Find where the given text appears and provide that cell's center as (X, Y) coordinate. 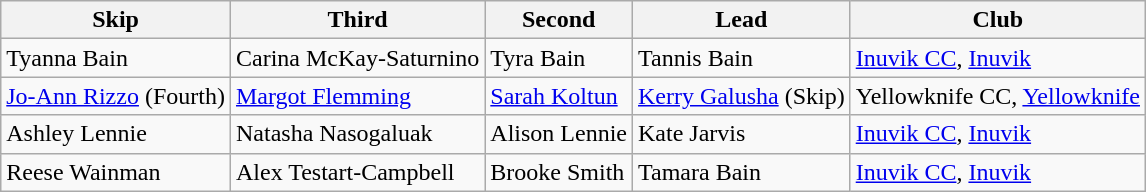
Carina McKay-Saturnino (357, 58)
Lead (742, 20)
Tannis Bain (742, 58)
Sarah Koltun (559, 96)
Alison Lennie (559, 134)
Kerry Galusha (Skip) (742, 96)
Jo-Ann Rizzo (Fourth) (116, 96)
Brooke Smith (559, 172)
Natasha Nasogaluak (357, 134)
Ashley Lennie (116, 134)
Second (559, 20)
Tyanna Bain (116, 58)
Alex Testart-Campbell (357, 172)
Skip (116, 20)
Yellowknife CC, Yellowknife (998, 96)
Club (998, 20)
Reese Wainman (116, 172)
Tyra Bain (559, 58)
Third (357, 20)
Margot Flemming (357, 96)
Tamara Bain (742, 172)
Kate Jarvis (742, 134)
